Scan for the cell matching the given text and deliver its (X, Y) coordinate at center. 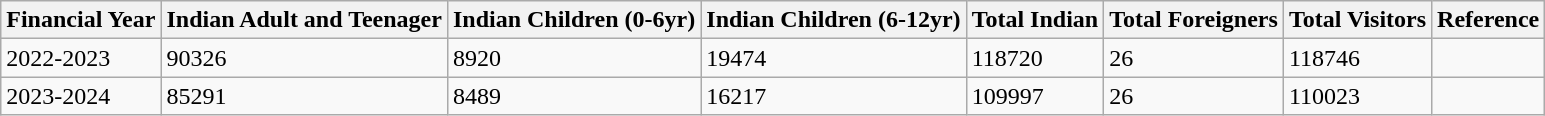
Total Foreigners (1194, 20)
109997 (1035, 96)
Total Visitors (1357, 20)
Indian Adult and Teenager (304, 20)
2023-2024 (81, 96)
Reference (1488, 20)
Indian Children (0-6yr) (574, 20)
19474 (834, 58)
Total Indian (1035, 20)
85291 (304, 96)
118720 (1035, 58)
110023 (1357, 96)
2022-2023 (81, 58)
118746 (1357, 58)
16217 (834, 96)
8489 (574, 96)
90326 (304, 58)
8920 (574, 58)
Financial Year (81, 20)
Indian Children (6-12yr) (834, 20)
